Search for the cell housing the specified text and yield its (X, Y) center coordinate. 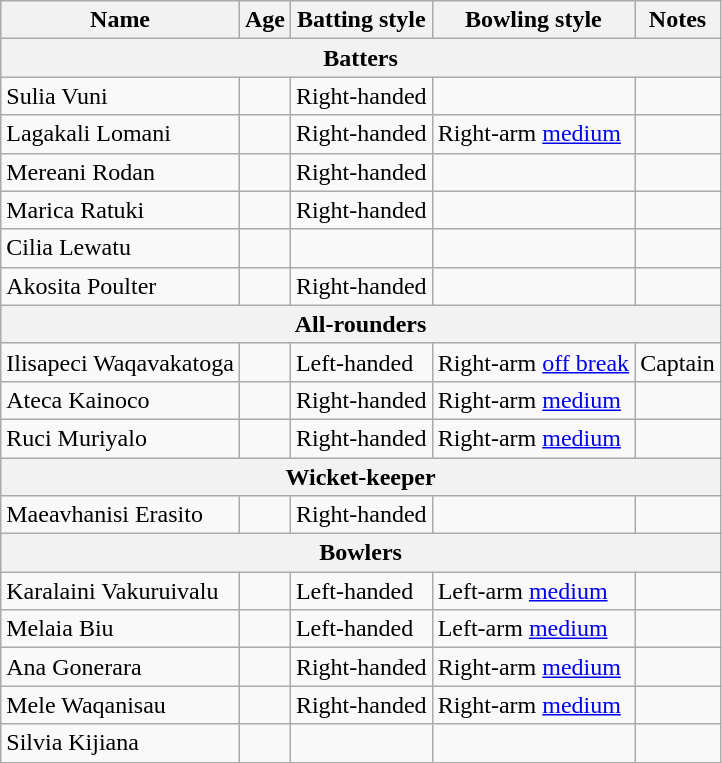
Maeavhanisi Erasito (120, 515)
Akosita Poulter (120, 286)
Marica Ratuki (120, 210)
Ilisapeci Waqavakatoga (120, 362)
Age (264, 20)
Silvia Kijiana (120, 743)
Wicket-keeper (361, 477)
Bowling style (534, 20)
All-rounders (361, 324)
Karalaini Vakuruivalu (120, 591)
Sulia Vuni (120, 96)
Mereani Rodan (120, 172)
Mele Waqanisau (120, 705)
Ruci Muriyalo (120, 438)
Lagakali Lomani (120, 134)
Bowlers (361, 553)
Cilia Lewatu (120, 248)
Ateca Kainoco (120, 400)
Melaia Biu (120, 629)
Batters (361, 58)
Ana Gonerara (120, 667)
Batting style (361, 20)
Right-arm off break (534, 362)
Name (120, 20)
Notes (678, 20)
Captain (678, 362)
